Search for the cell housing the specified text and yield its [X, Y] center coordinate. 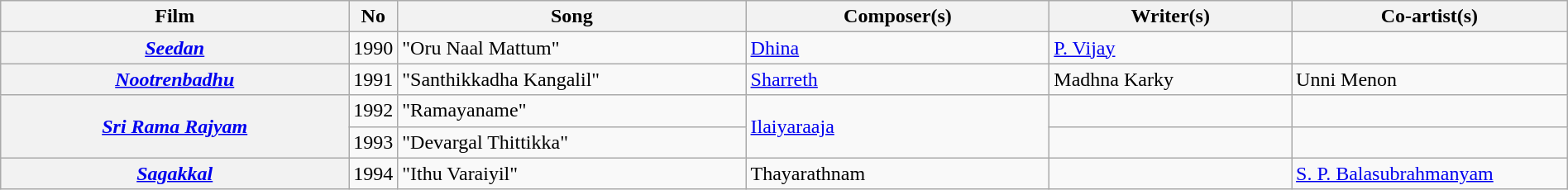
"Ithu Varaiyil" [572, 173]
Sharreth [898, 79]
Ilaiyaraaja [898, 126]
Film [175, 17]
Writer(s) [1171, 17]
Sri Rama Rajyam [175, 126]
Composer(s) [898, 17]
"Santhikkadha Kangalil" [572, 79]
Seedan [175, 48]
P. Vijay [1171, 48]
Unni Menon [1430, 79]
1993 [374, 142]
Co-artist(s) [1430, 17]
Madhna Karky [1171, 79]
Sagakkal [175, 173]
1992 [374, 111]
Song [572, 17]
"Devargal Thittikka" [572, 142]
"Ramayaname" [572, 111]
Nootrenbadhu [175, 79]
No [374, 17]
1990 [374, 48]
1994 [374, 173]
"Oru Naal Mattum" [572, 48]
Thayarathnam [898, 173]
Dhina [898, 48]
1991 [374, 79]
S. P. Balasubrahmanyam [1430, 173]
